Return [x, y] of the center of cell containing provided text 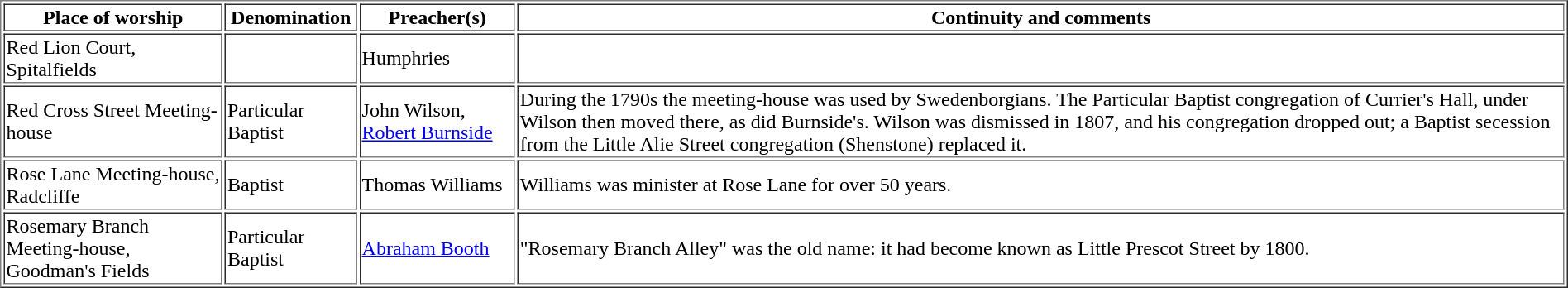
Williams was minister at Rose Lane for over 50 years. [1041, 185]
Place of worship [112, 17]
Rosemary Branch Meeting-house, Goodman's Fields [112, 248]
Red Cross Street Meeting-house [112, 122]
John Wilson, Robert Burnside [437, 122]
Preacher(s) [437, 17]
Abraham Booth [437, 248]
Thomas Williams [437, 185]
Continuity and comments [1041, 17]
Baptist [291, 185]
"Rosemary Branch Alley" was the old name: it had become known as Little Prescot Street by 1800. [1041, 248]
Rose Lane Meeting-house, Radcliffe [112, 185]
Humphries [437, 58]
Denomination [291, 17]
Red Lion Court, Spitalfields [112, 58]
